Identify which cell holds the provided text, then report its [X, Y] central coordinate. 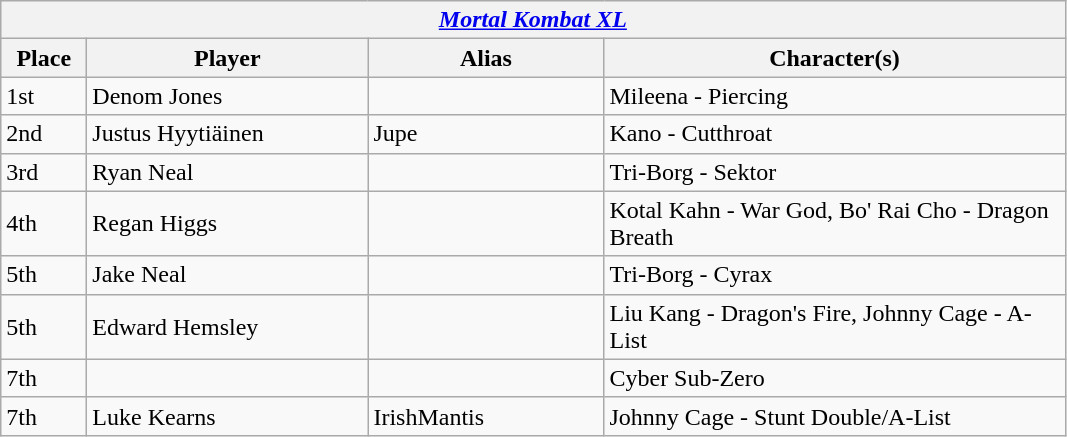
Regan Higgs [228, 224]
Tri-Borg - Sektor [834, 172]
Edward Hemsley [228, 326]
Justus Hyytiäinen [228, 134]
2nd [44, 134]
Kano - Cutthroat [834, 134]
Kotal Kahn - War God, Bo' Rai Cho - Dragon Breath [834, 224]
Luke Kearns [228, 416]
Johnny Cage - Stunt Double/A-List [834, 416]
1st [44, 96]
Cyber Sub-Zero [834, 378]
Denom Jones [228, 96]
3rd [44, 172]
Player [228, 58]
Mortal Kombat XL [533, 20]
Liu Kang - Dragon's Fire, Johnny Cage - A-List [834, 326]
Mileena - Piercing [834, 96]
4th [44, 224]
Alias [486, 58]
Ryan Neal [228, 172]
IrishMantis [486, 416]
Tri-Borg - Cyrax [834, 275]
Character(s) [834, 58]
Jake Neal [228, 275]
Place [44, 58]
Jupe [486, 134]
